Return [x, y] of the center of cell containing provided text 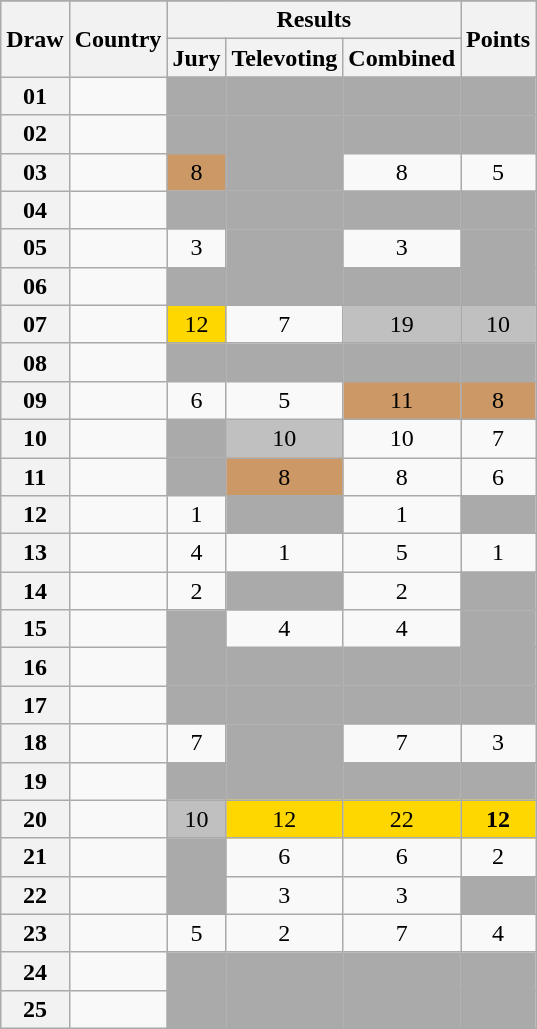
05 [35, 248]
21 [35, 857]
17 [35, 705]
18 [35, 743]
Points [498, 39]
03 [35, 172]
02 [35, 134]
25 [35, 1009]
24 [35, 971]
Jury [196, 58]
13 [35, 553]
09 [35, 400]
15 [35, 629]
Draw [35, 39]
04 [35, 210]
20 [35, 819]
Country [118, 39]
01 [35, 96]
23 [35, 933]
Combined [402, 58]
14 [35, 591]
08 [35, 362]
Results [314, 20]
16 [35, 667]
Televoting [284, 58]
06 [35, 286]
07 [35, 324]
